Extract the [x, y] coordinate from the center of the cell holding the provided text.  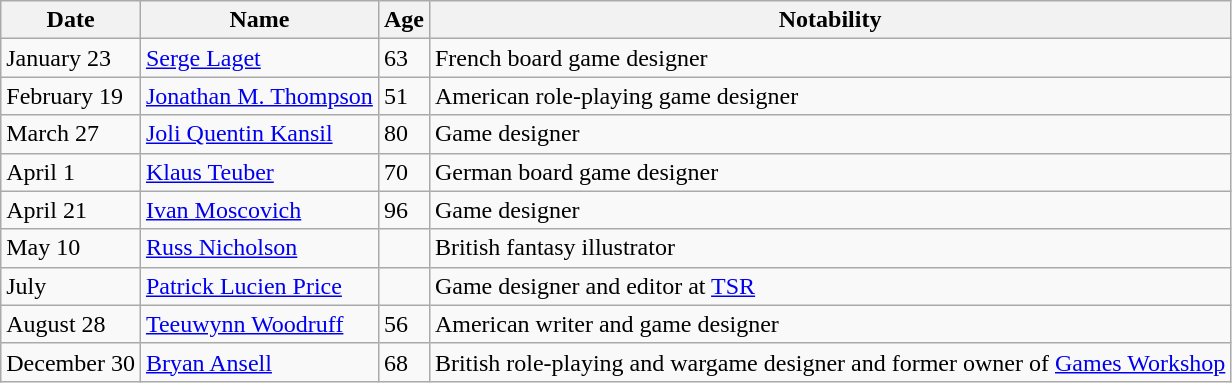
Game designer and editor at TSR [830, 286]
80 [404, 134]
Jonathan M. Thompson [259, 96]
American role-playing game designer [830, 96]
Notability [830, 20]
56 [404, 324]
Russ Nicholson [259, 248]
Teeuwynn Woodruff [259, 324]
Joli Quentin Kansil [259, 134]
March 27 [71, 134]
Patrick Lucien Price [259, 286]
51 [404, 96]
February 19 [71, 96]
68 [404, 362]
70 [404, 172]
British fantasy illustrator [830, 248]
Serge Laget [259, 58]
96 [404, 210]
April 21 [71, 210]
December 30 [71, 362]
Klaus Teuber [259, 172]
July [71, 286]
Age [404, 20]
British role-playing and wargame designer and former owner of Games Workshop [830, 362]
63 [404, 58]
August 28 [71, 324]
Date [71, 20]
Ivan Moscovich [259, 210]
May 10 [71, 248]
Name [259, 20]
January 23 [71, 58]
Bryan Ansell [259, 362]
German board game designer [830, 172]
American writer and game designer [830, 324]
French board game designer [830, 58]
April 1 [71, 172]
